Find where the given text appears and provide that cell's center as (X, Y) coordinate. 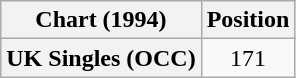
Position (248, 20)
UK Singles (OCC) (101, 58)
171 (248, 58)
Chart (1994) (101, 20)
